From the cell containing the given text, extract its center point as (x, y) coordinate. 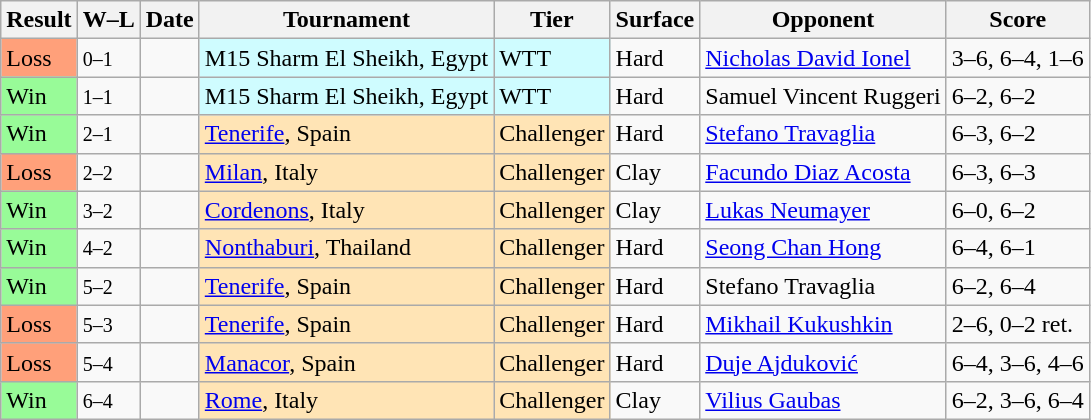
6–4 (108, 400)
Facundo Diaz Acosta (823, 172)
6–2, 6–2 (1018, 96)
5–2 (108, 286)
Tier (552, 20)
6–4, 6–1 (1018, 248)
3–6, 6–4, 1–6 (1018, 58)
6–3, 6–3 (1018, 172)
6–4, 3–6, 4–6 (1018, 362)
Mikhail Kukushkin (823, 324)
Rome, Italy (346, 400)
0–1 (108, 58)
2–2 (108, 172)
Samuel Vincent Ruggeri (823, 96)
2–1 (108, 134)
5–4 (108, 362)
Seong Chan Hong (823, 248)
Milan, Italy (346, 172)
5–3 (108, 324)
2–6, 0–2 ret. (1018, 324)
6–0, 6–2 (1018, 210)
6–3, 6–2 (1018, 134)
W–L (108, 20)
Surface (655, 20)
4–2 (108, 248)
Result (39, 20)
6–2, 6–4 (1018, 286)
Nonthaburi, Thailand (346, 248)
Lukas Neumayer (823, 210)
6–2, 3–6, 6–4 (1018, 400)
3–2 (108, 210)
Vilius Gaubas (823, 400)
Date (170, 20)
Opponent (823, 20)
Duje Ajduković (823, 362)
Nicholas David Ionel (823, 58)
Cordenons, Italy (346, 210)
Manacor, Spain (346, 362)
Tournament (346, 20)
Score (1018, 20)
1–1 (108, 96)
